Output the (x, y) coordinate of the center of the cell containing the given text.  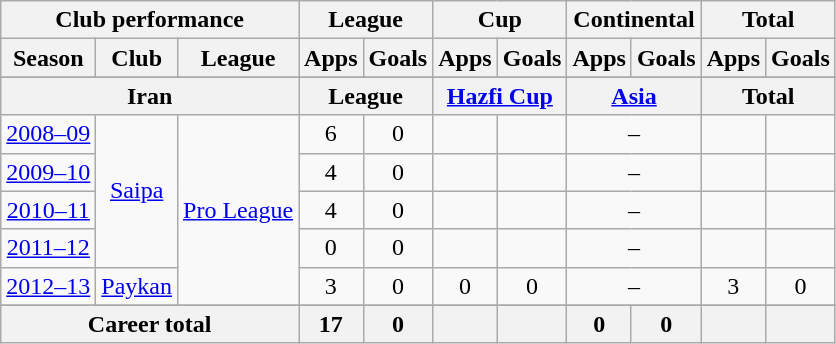
Club performance (150, 20)
2011–12 (48, 248)
Hazfi Cup (500, 96)
Career total (150, 324)
17 (331, 324)
Club (137, 58)
Continental (634, 20)
2008–09 (48, 134)
Asia (634, 96)
2010–11 (48, 210)
Saipa (137, 191)
2009–10 (48, 172)
Season (48, 58)
2012–13 (48, 286)
Paykan (137, 286)
Cup (500, 20)
Pro League (238, 210)
6 (331, 134)
Iran (150, 96)
